Return (X, Y) of the center of cell containing provided text 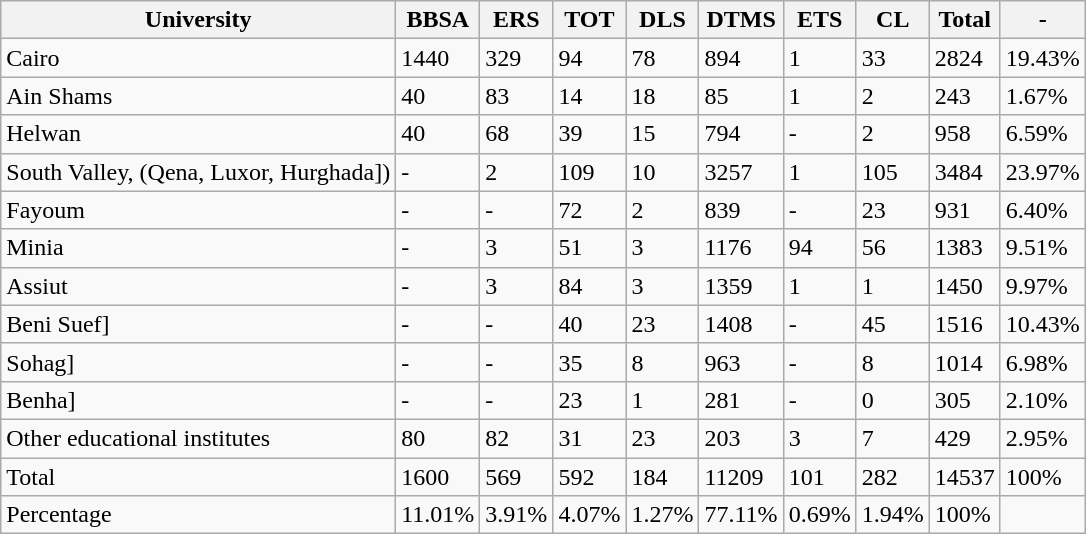
Cairo (198, 58)
1014 (964, 362)
429 (964, 438)
14 (590, 96)
31 (590, 438)
9.51% (1042, 248)
University (198, 20)
84 (590, 286)
1176 (741, 248)
6.98% (1042, 362)
72 (590, 210)
Fayoum (198, 210)
82 (516, 438)
85 (741, 96)
101 (820, 477)
243 (964, 96)
109 (590, 172)
184 (662, 477)
78 (662, 58)
11209 (741, 477)
1.94% (892, 515)
South Valley, (Qena, Luxor, Hurghada]) (198, 172)
894 (741, 58)
282 (892, 477)
10 (662, 172)
Other educational institutes (198, 438)
35 (590, 362)
77.11% (741, 515)
1383 (964, 248)
3484 (964, 172)
1516 (964, 324)
Sohag] (198, 362)
45 (892, 324)
1.27% (662, 515)
68 (516, 134)
Beni Suef] (198, 324)
56 (892, 248)
569 (516, 477)
DTMS (741, 20)
105 (892, 172)
592 (590, 477)
958 (964, 134)
19.43% (1042, 58)
839 (741, 210)
1440 (438, 58)
6.40% (1042, 210)
281 (741, 400)
14537 (964, 477)
2.95% (1042, 438)
BBSA (438, 20)
931 (964, 210)
18 (662, 96)
2.10% (1042, 400)
1359 (741, 286)
3.91% (516, 515)
CL (892, 20)
Minia (198, 248)
7 (892, 438)
23.97% (1042, 172)
51 (590, 248)
1600 (438, 477)
305 (964, 400)
2824 (964, 58)
329 (516, 58)
39 (590, 134)
1.67% (1042, 96)
83 (516, 96)
9.97% (1042, 286)
1408 (741, 324)
Benha] (198, 400)
TOT (590, 20)
0 (892, 400)
203 (741, 438)
80 (438, 438)
ETS (820, 20)
1450 (964, 286)
11.01% (438, 515)
3257 (741, 172)
794 (741, 134)
15 (662, 134)
33 (892, 58)
DLS (662, 20)
Assiut (198, 286)
963 (741, 362)
Percentage (198, 515)
6.59% (1042, 134)
4.07% (590, 515)
ERS (516, 20)
10.43% (1042, 324)
0.69% (820, 515)
Ain Shams (198, 96)
Helwan (198, 134)
